Find where the given text appears and provide that cell's center as [X, Y] coordinate. 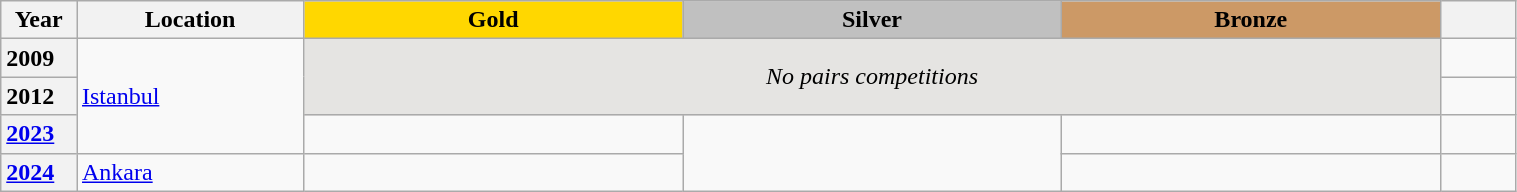
2023 [39, 134]
No pairs competitions [872, 77]
Location [190, 20]
Year [39, 20]
Gold [494, 20]
Istanbul [190, 96]
Silver [872, 20]
Ankara [190, 172]
2024 [39, 172]
Bronze [1250, 20]
2009 [39, 58]
2012 [39, 96]
